For the text-containing cell, return its midpoint in [x, y] coordinate format. 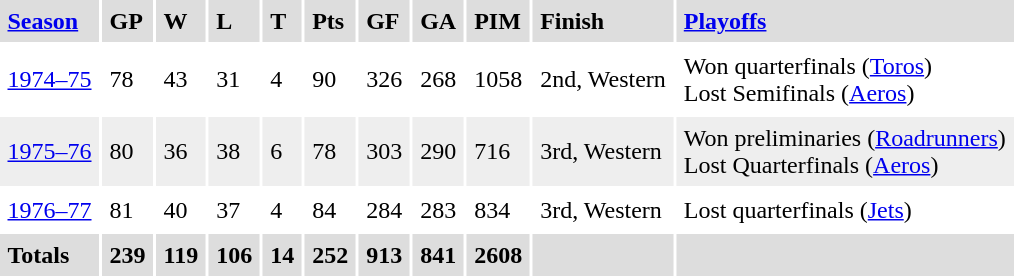
W [181, 21]
1975–76 [50, 152]
1058 [498, 80]
284 [384, 210]
Pts [330, 21]
119 [181, 255]
283 [438, 210]
2nd, Western [604, 80]
1974–75 [50, 80]
90 [330, 80]
716 [498, 152]
834 [498, 210]
Won quarterfinals (Toros) Lost Semifinals (Aeros) [844, 80]
Season [50, 21]
239 [128, 255]
2608 [498, 255]
84 [330, 210]
14 [282, 255]
80 [128, 152]
326 [384, 80]
106 [234, 255]
43 [181, 80]
1976–77 [50, 210]
L [234, 21]
6 [282, 152]
40 [181, 210]
38 [234, 152]
Totals [50, 255]
37 [234, 210]
841 [438, 255]
913 [384, 255]
GA [438, 21]
Won preliminaries (Roadrunners) Lost Quarterfinals (Aeros) [844, 152]
81 [128, 210]
303 [384, 152]
T [282, 21]
290 [438, 152]
PIM [498, 21]
252 [330, 255]
GF [384, 21]
31 [234, 80]
36 [181, 152]
268 [438, 80]
Playoffs [844, 21]
Finish [604, 21]
GP [128, 21]
Lost quarterfinals (Jets) [844, 210]
